Pinpoint the cell where the given text exists, returning its [X, Y] midpoint coordinate. 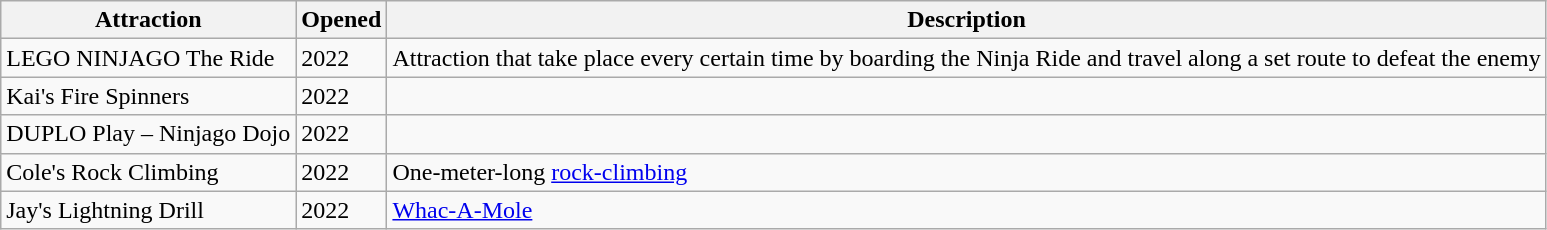
Cole's Rock Climbing [148, 172]
Kai's Fire Spinners [148, 96]
One-meter-long rock-climbing [966, 172]
Whac-A-Mole [966, 210]
DUPLO Play – Ninjago Dojo [148, 134]
Attraction that take place every certain time by boarding the Ninja Ride and travel along a set route to defeat the enemy [966, 58]
Attraction [148, 20]
Opened [342, 20]
LEGO NINJAGO The Ride [148, 58]
Description [966, 20]
Jay's Lightning Drill [148, 210]
